Extract the (X, Y) coordinate from the center of the cell holding the provided text.  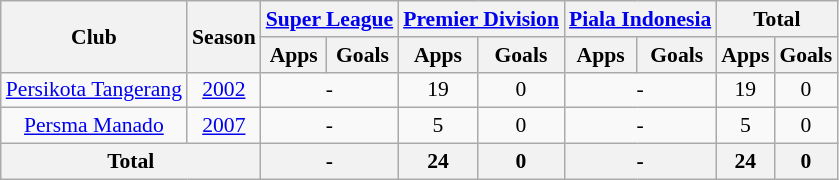
Super League (330, 19)
Persma Manado (94, 126)
Season (224, 36)
2002 (224, 90)
Premier Division (481, 19)
Persikota Tangerang (94, 90)
Club (94, 36)
2007 (224, 126)
Piala Indonesia (640, 19)
